For the text-containing cell, return its midpoint in (x, y) coordinate format. 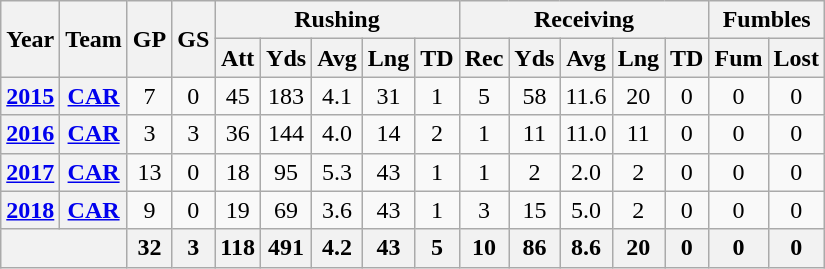
GS (194, 39)
5.3 (338, 172)
5.0 (586, 210)
144 (286, 134)
31 (388, 96)
2016 (30, 134)
183 (286, 96)
2018 (30, 210)
4.0 (338, 134)
2017 (30, 172)
4.1 (338, 96)
9 (149, 210)
Receiving (584, 20)
58 (534, 96)
14 (388, 134)
2.0 (586, 172)
118 (238, 248)
3.6 (338, 210)
95 (286, 172)
Rushing (337, 20)
Lost (796, 58)
45 (238, 96)
10 (484, 248)
GP (149, 39)
13 (149, 172)
32 (149, 248)
2015 (30, 96)
36 (238, 134)
86 (534, 248)
8.6 (586, 248)
Att (238, 58)
491 (286, 248)
Rec (484, 58)
19 (238, 210)
Fumbles (766, 20)
11.0 (586, 134)
Year (30, 39)
Team (94, 39)
69 (286, 210)
18 (238, 172)
7 (149, 96)
Fum (738, 58)
11.6 (586, 96)
4.2 (338, 248)
15 (534, 210)
